Find where the given text appears and provide that cell's center as (X, Y) coordinate. 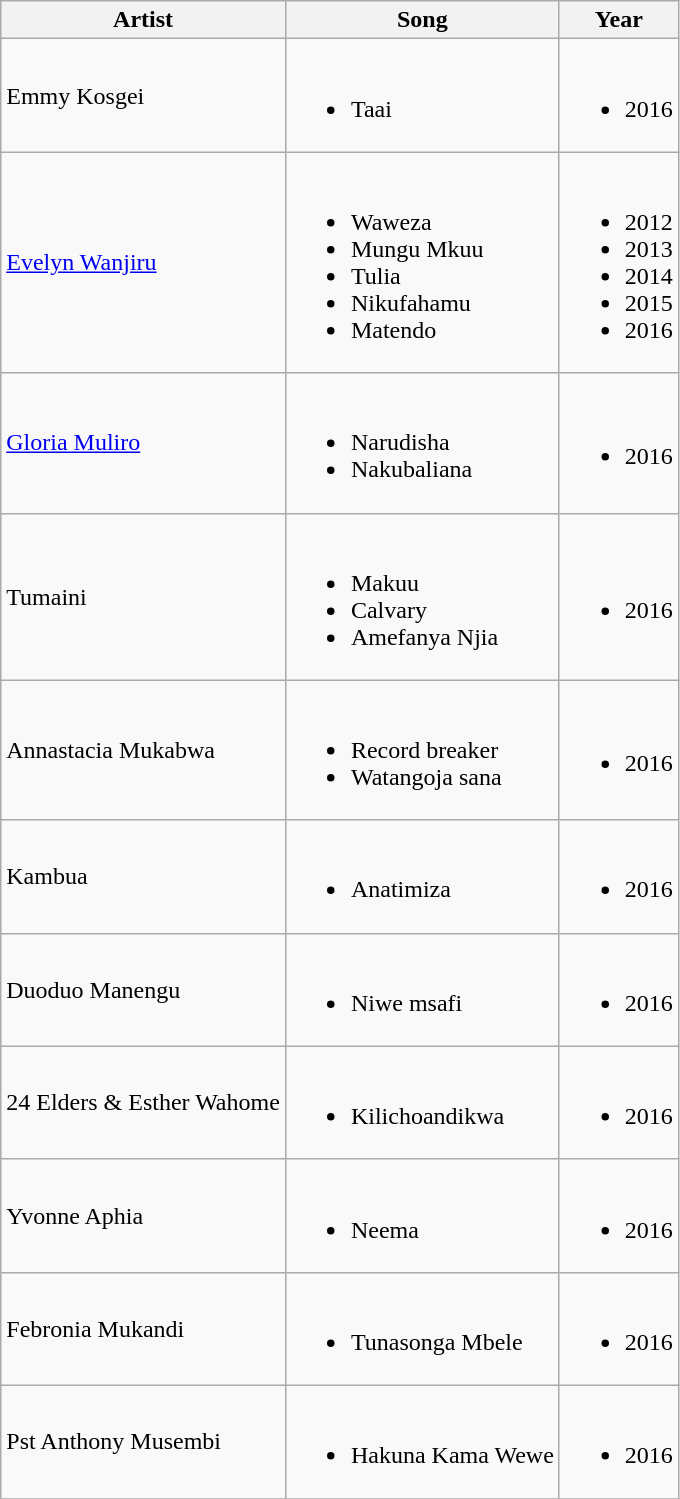
Annastacia Mukabwa (144, 750)
Duoduo Manengu (144, 990)
Anatimiza (422, 876)
Song (422, 20)
Niwe msafi (422, 990)
NarudishaNakubaliana (422, 443)
Emmy Kosgei (144, 96)
MakuuCalvaryAmefanya Njia (422, 596)
WawezaMungu MkuuTuliaNikufahamuMatendo (422, 262)
Febronia Mukandi (144, 1328)
Kilichoandikwa (422, 1102)
Record breakerWatangoja sana (422, 750)
Yvonne Aphia (144, 1216)
Neema (422, 1216)
Year (618, 20)
Evelyn Wanjiru (144, 262)
Tumaini (144, 596)
Artist (144, 20)
20122013201420152016 (618, 262)
Kambua (144, 876)
Pst Anthony Musembi (144, 1442)
Tunasonga Mbele (422, 1328)
Taai (422, 96)
Gloria Muliro (144, 443)
Hakuna Kama Wewe (422, 1442)
24 Elders & Esther Wahome (144, 1102)
